Determine the (x, y) coordinate at the center of the cell enclosing the given text.  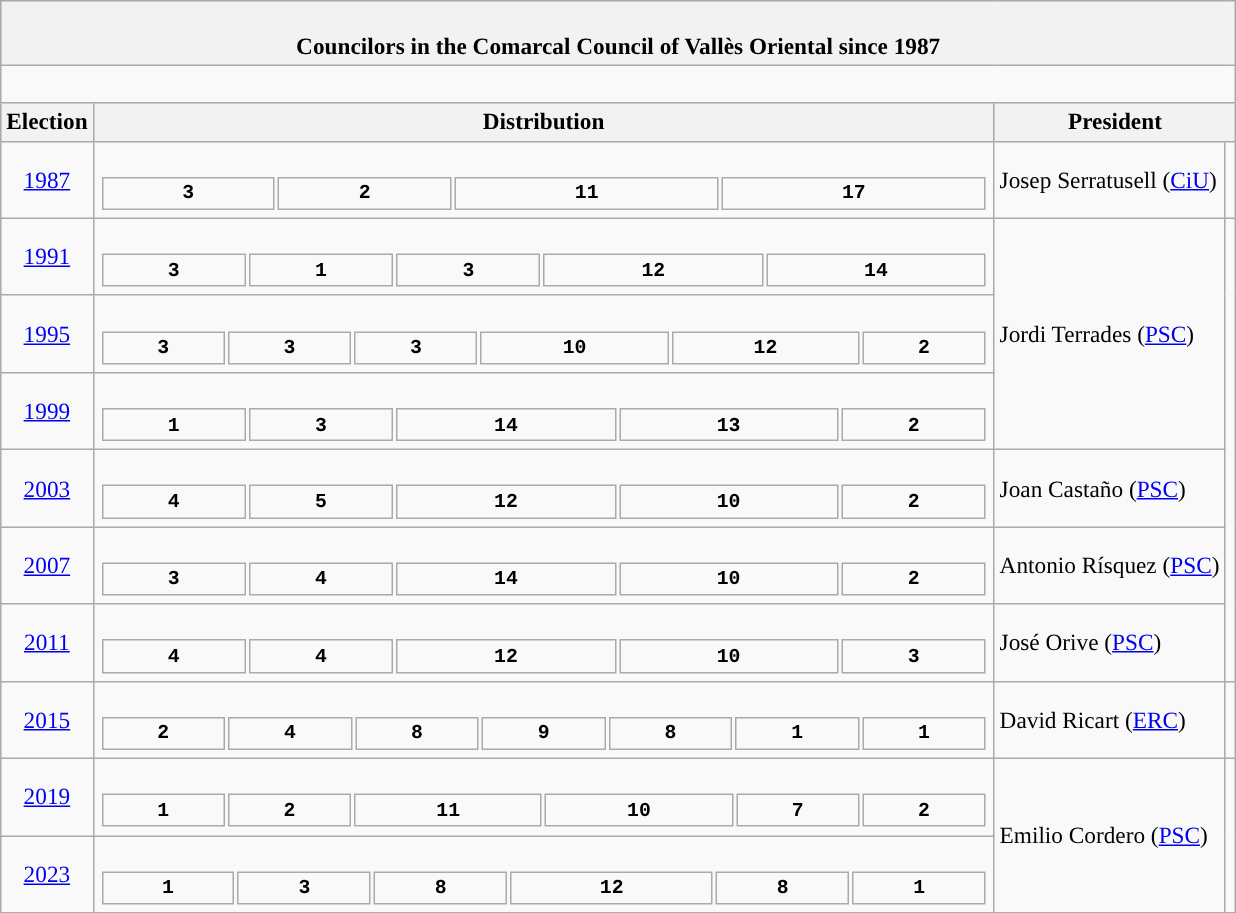
President (1114, 122)
David Ricart (ERC) (1110, 720)
Antonio Rísquez (PSC) (1110, 564)
2 4 8 9 8 1 1 (544, 720)
4 4 12 10 3 (544, 642)
1999 (47, 410)
17 (854, 192)
2011 (47, 642)
3 4 14 10 2 (544, 564)
Election (47, 122)
3 1 3 12 14 (544, 256)
9 (544, 732)
1987 (47, 180)
2007 (47, 564)
3 3 3 10 12 2 (544, 334)
Josep Serratusell (CiU) (1110, 180)
13 (729, 424)
Jordi Terrades (PSC) (1110, 334)
Councilors in the Comarcal Council of Vallès Oriental since 1987 (618, 32)
1 2 11 10 7 2 (544, 796)
5 (321, 502)
1 3 14 13 2 (544, 410)
2015 (47, 720)
Distribution (544, 122)
Emilio Cordero (PSC) (1110, 835)
4 5 12 10 2 (544, 488)
2019 (47, 796)
2023 (47, 874)
3 2 11 17 (544, 180)
1991 (47, 256)
José Orive (PSC) (1110, 642)
1 3 8 12 8 1 (544, 874)
Joan Castaño (PSC) (1110, 488)
2003 (47, 488)
1995 (47, 334)
7 (798, 810)
